Capture the cell that displays the provided text and extract its [x, y] central coordinate. 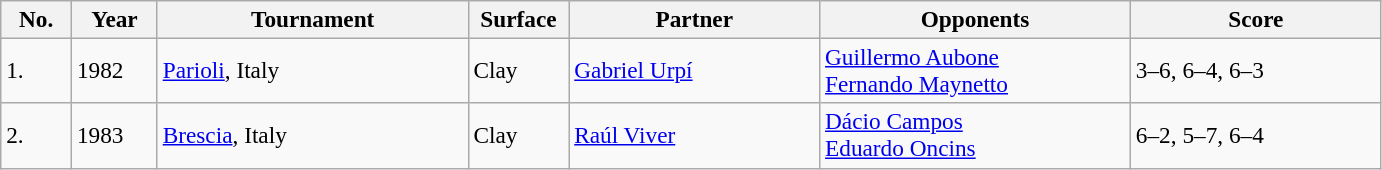
1. [36, 70]
Gabriel Urpí [694, 70]
2. [36, 136]
Year [115, 19]
Tournament [312, 19]
Score [1256, 19]
3–6, 6–4, 6–3 [1256, 70]
Guillermo Aubone Fernando Maynetto [976, 70]
6–2, 5–7, 6–4 [1256, 136]
1983 [115, 136]
Brescia, Italy [312, 136]
Partner [694, 19]
Dácio Campos Eduardo Oncins [976, 136]
Surface [518, 19]
No. [36, 19]
Raúl Viver [694, 136]
Opponents [976, 19]
1982 [115, 70]
Parioli, Italy [312, 70]
